Locate the cell with the specified text and output its [x, y] center coordinate. 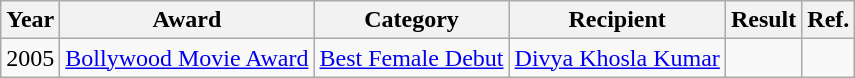
Ref. [828, 20]
Bollywood Movie Award [187, 58]
Divya Khosla Kumar [617, 58]
Result [763, 20]
Category [412, 20]
Award [187, 20]
Recipient [617, 20]
2005 [30, 58]
Best Female Debut [412, 58]
Year [30, 20]
